Return (x, y) of the center of cell containing provided text 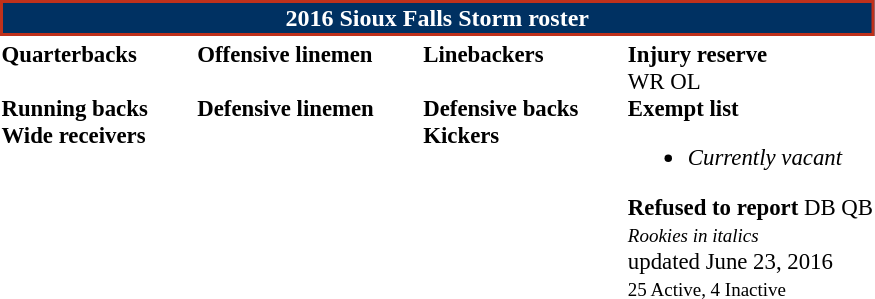
2016 Sioux Falls Storm roster (437, 18)
